Find where the given text appears and provide that cell's center as [x, y] coordinate. 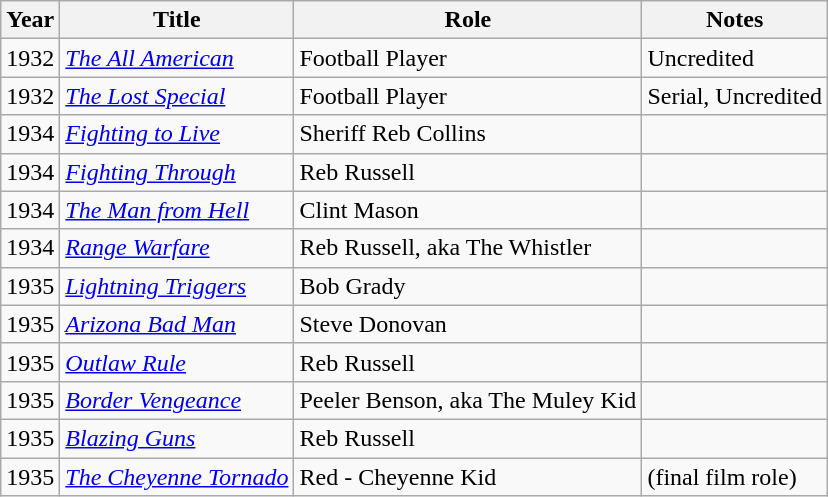
Fighting Through [177, 172]
Border Vengeance [177, 400]
Uncredited [735, 58]
Reb Russell, aka The Whistler [468, 248]
The Lost Special [177, 96]
(final film role) [735, 477]
Arizona Bad Man [177, 324]
Lightning Triggers [177, 286]
Steve Donovan [468, 324]
Outlaw Rule [177, 362]
Notes [735, 20]
Peeler Benson, aka The Muley Kid [468, 400]
The All American [177, 58]
Fighting to Live [177, 134]
The Man from Hell [177, 210]
Serial, Uncredited [735, 96]
Range Warfare [177, 248]
Sheriff Reb Collins [468, 134]
Blazing Guns [177, 438]
Title [177, 20]
Year [30, 20]
Red - Cheyenne Kid [468, 477]
Bob Grady [468, 286]
Clint Mason [468, 210]
The Cheyenne Tornado [177, 477]
Role [468, 20]
